Find where the given text appears and provide that cell's center as [x, y] coordinate. 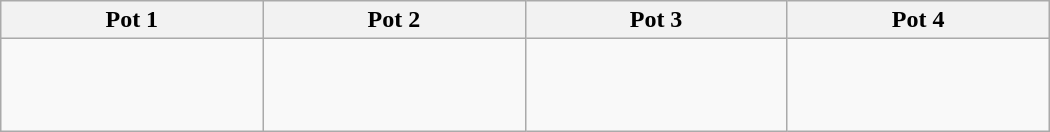
Pot 4 [918, 20]
Pot 2 [394, 20]
Pot 3 [656, 20]
Pot 1 [132, 20]
